Detect which cell encompasses the target text, then output its (x, y) center coordinate. 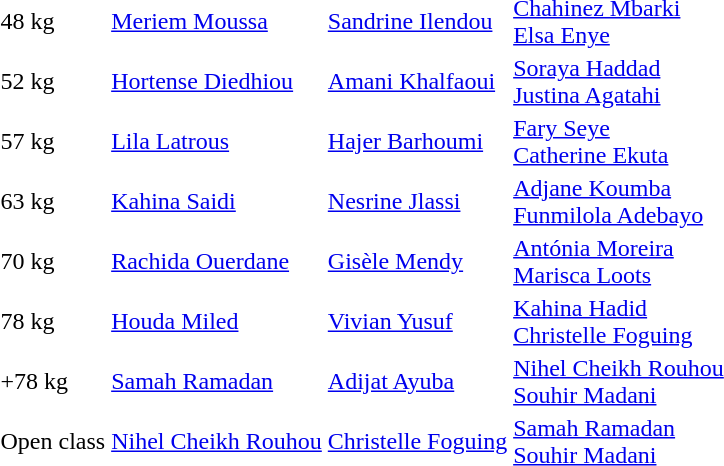
Vivian Yusuf (417, 322)
Lila Latrous (217, 142)
Nesrine Jlassi (417, 202)
Adijat Ayuba (417, 382)
Kahina Saidi (217, 202)
Amani Khalfaoui (417, 82)
Samah Ramadan (217, 382)
Hortense Diedhiou (217, 82)
Hajer Barhoumi (417, 142)
Gisèle Mendy (417, 262)
Rachida Ouerdane (217, 262)
Houda Miled (217, 322)
